Identify which cell holds the provided text, then report its [X, Y] central coordinate. 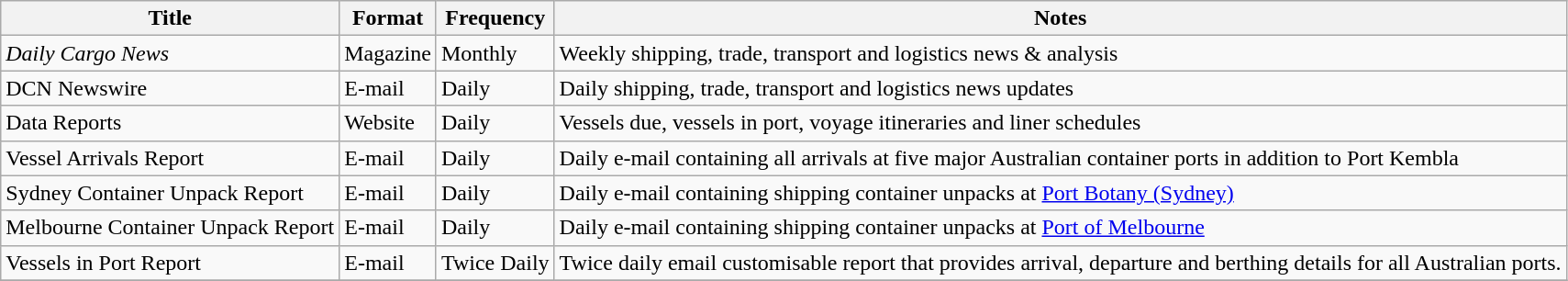
Daily e-mail containing all arrivals at five major Australian container ports in addition to Port Kembla [1061, 158]
Twice Daily [495, 263]
Twice daily email customisable report that provides arrival, departure and berthing details for all Australian ports. [1061, 263]
Vessels due, vessels in port, voyage itineraries and liner schedules [1061, 123]
Sydney Container Unpack Report [171, 193]
Vessel Arrivals Report [171, 158]
Monthly [495, 53]
DCN Newswire [171, 88]
Daily Cargo News [171, 53]
Data Reports [171, 123]
Magazine [388, 53]
Daily shipping, trade, transport and logistics news updates [1061, 88]
Melbourne Container Unpack Report [171, 228]
Vessels in Port Report [171, 263]
Weekly shipping, trade, transport and logistics news & analysis [1061, 53]
Daily e-mail containing shipping container unpacks at Port of Melbourne [1061, 228]
Notes [1061, 18]
Daily e-mail containing shipping container unpacks at Port Botany (Sydney) [1061, 193]
Format [388, 18]
Frequency [495, 18]
Website [388, 123]
Title [171, 18]
